Extract the [X, Y] coordinate from the center of the cell holding the provided text.  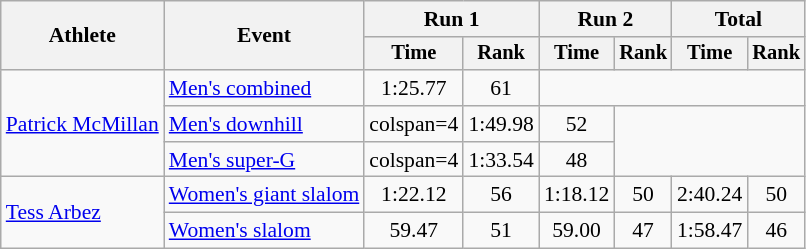
61 [500, 88]
Men's super-G [264, 160]
Women's giant slalom [264, 195]
1:25.77 [414, 88]
52 [576, 124]
47 [643, 231]
Athlete [82, 36]
Run 2 [606, 19]
51 [500, 231]
1:49.98 [500, 124]
1:58.47 [710, 231]
1:22.12 [414, 195]
1:18.12 [576, 195]
1:33.54 [500, 160]
48 [576, 160]
Men's downhill [264, 124]
46 [776, 231]
Event [264, 36]
Patrick McMillan [82, 124]
Total [738, 19]
2:40.24 [710, 195]
59.47 [414, 231]
56 [500, 195]
Men's combined [264, 88]
59.00 [576, 231]
Tess Arbez [82, 212]
Women's slalom [264, 231]
Run 1 [452, 19]
